Provide the [x, y] coordinate of the cell's center where the given text is located.  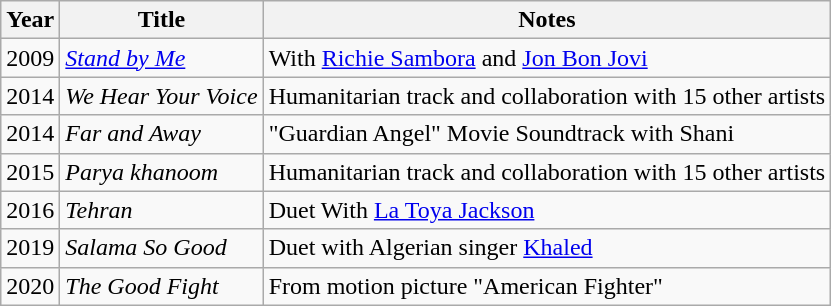
Duet With La Toya Jackson [547, 210]
Notes [547, 20]
Year [30, 20]
2015 [30, 172]
2009 [30, 58]
2019 [30, 248]
We Hear Your Voice [162, 96]
2020 [30, 286]
"Guardian Angel" Movie Soundtrack with Shani [547, 134]
Title [162, 20]
2016 [30, 210]
The Good Fight [162, 286]
Parya khanoom [162, 172]
Far and Away [162, 134]
Tehran [162, 210]
Salama So Good [162, 248]
With Richie Sambora and Jon Bon Jovi [547, 58]
Duet with Algerian singer Khaled [547, 248]
Stand by Me [162, 58]
From motion picture "American Fighter" [547, 286]
